Search for the cell housing the specified text and yield its [X, Y] center coordinate. 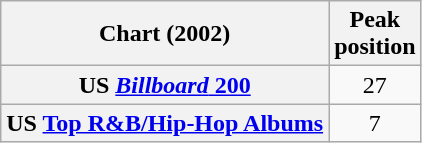
Chart (2002) [165, 34]
7 [375, 123]
US Billboard 200 [165, 85]
27 [375, 85]
Peakposition [375, 34]
US Top R&B/Hip-Hop Albums [165, 123]
